Return the (X, Y) coordinate for the center point of the cell that contains the specified text.  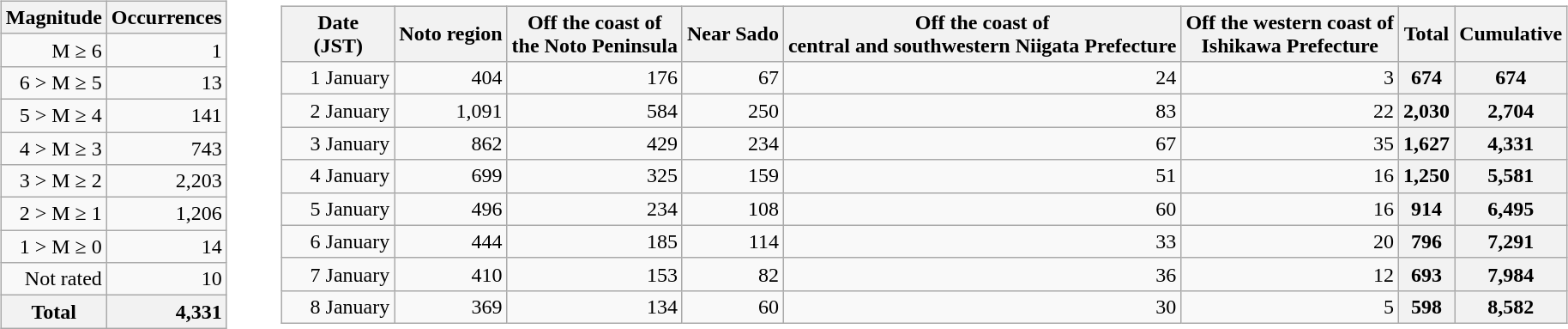
12 (1290, 274)
4 > M ≥ 3 (53, 149)
Date(JST) (338, 34)
82 (733, 274)
369 (451, 307)
3 January (338, 143)
693 (1427, 274)
7,984 (1511, 274)
1,627 (1427, 143)
Near Sado (733, 34)
Off the coast of central and southwestern Niigata Prefecture (981, 34)
Cumulative (1511, 34)
410 (451, 274)
Occurrences (166, 17)
185 (594, 241)
3 > M ≥ 2 (53, 181)
325 (594, 176)
1,206 (166, 214)
6,495 (1511, 209)
13 (166, 82)
Noto region (451, 34)
5 January (338, 209)
862 (451, 143)
Not rated (53, 279)
2,203 (166, 181)
51 (981, 176)
743 (166, 149)
141 (166, 115)
159 (733, 176)
114 (733, 241)
1,250 (1427, 176)
176 (594, 78)
699 (451, 176)
14 (166, 247)
Off the coast ofthe Noto Peninsula (594, 34)
4 January (338, 176)
2 > M ≥ 1 (53, 214)
2,704 (1511, 111)
6 > M ≥ 5 (53, 82)
33 (981, 241)
250 (733, 111)
7,291 (1511, 241)
2,030 (1427, 111)
2 January (338, 111)
8 January (338, 307)
5 (1290, 307)
5 > M ≥ 4 (53, 115)
584 (594, 111)
10 (166, 279)
Off the western coast ofIshikawa Prefecture (1290, 34)
1,091 (451, 111)
1 > M ≥ 0 (53, 247)
496 (451, 209)
83 (981, 111)
22 (1290, 111)
444 (451, 241)
Magnitude (53, 17)
24 (981, 78)
914 (1427, 209)
6 January (338, 241)
5,581 (1511, 176)
404 (451, 78)
134 (594, 307)
35 (1290, 143)
1 January (338, 78)
108 (733, 209)
7 January (338, 274)
429 (594, 143)
8,582 (1511, 307)
20 (1290, 241)
3 (1290, 78)
153 (594, 274)
36 (981, 274)
M ≥ 6 (53, 50)
598 (1427, 307)
1 (166, 50)
796 (1427, 241)
30 (981, 307)
